Search for the cell housing the specified text and yield its (x, y) center coordinate. 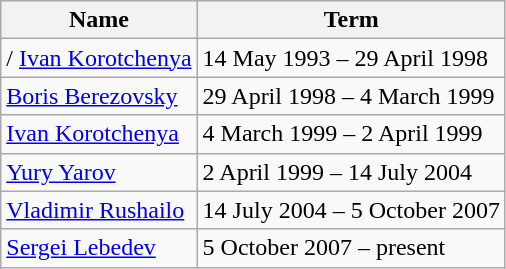
4 March 1999 – 2 April 1999 (351, 134)
Yury Yarov (99, 172)
5 October 2007 – present (351, 248)
29 April 1998 – 4 March 1999 (351, 96)
2 April 1999 – 14 July 2004 (351, 172)
14 May 1993 – 29 April 1998 (351, 58)
Ivan Korotchenya (99, 134)
Vladimir Rushailo (99, 210)
Term (351, 20)
14 July 2004 – 5 October 2007 (351, 210)
/ Ivan Korotchenya (99, 58)
Sergei Lebedev (99, 248)
Name (99, 20)
Boris Berezovsky (99, 96)
